Determine the (x, y) coordinate at the center of the cell enclosing the given text.  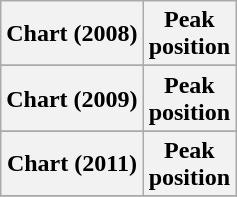
Chart (2008) (72, 34)
Chart (2011) (72, 164)
Chart (2009) (72, 98)
